Detect which cell encompasses the target text, then output its [x, y] center coordinate. 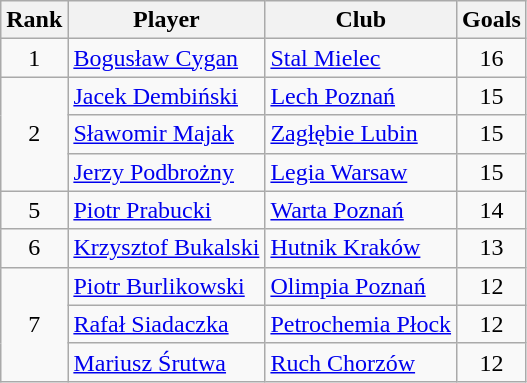
6 [34, 248]
2 [34, 134]
Player [166, 20]
1 [34, 58]
Krzysztof Bukalski [166, 248]
Club [361, 20]
Zagłębie Lubin [361, 134]
14 [492, 210]
5 [34, 210]
Stal Mielec [361, 58]
7 [34, 324]
Ruch Chorzów [361, 362]
Petrochemia Płock [361, 324]
13 [492, 248]
Goals [492, 20]
Lech Poznań [361, 96]
Rafał Siadaczka [166, 324]
Legia Warsaw [361, 172]
Piotr Burlikowski [166, 286]
Warta Poznań [361, 210]
Mariusz Śrutwa [166, 362]
Bogusław Cygan [166, 58]
Rank [34, 20]
Sławomir Majak [166, 134]
Hutnik Kraków [361, 248]
Olimpia Poznań [361, 286]
16 [492, 58]
Jacek Dembiński [166, 96]
Jerzy Podbrożny [166, 172]
Piotr Prabucki [166, 210]
